Extract the [x, y] coordinate from the center of the cell holding the provided text.  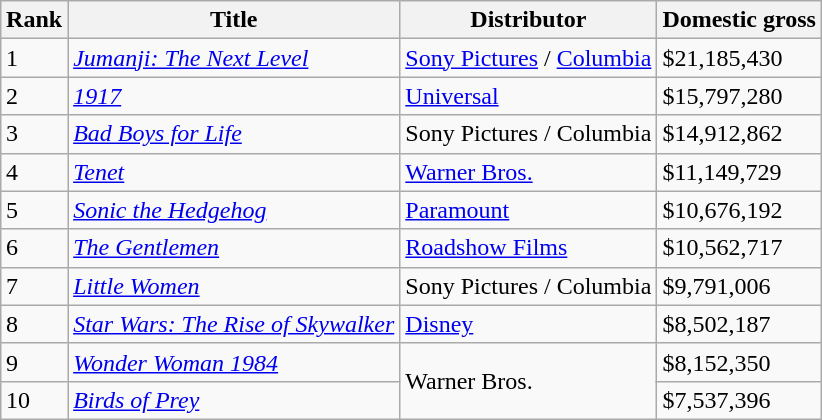
3 [34, 134]
Sonic the Hedgehog [234, 210]
1 [34, 58]
$21,185,430 [740, 58]
Rank [34, 20]
Bad Boys for Life [234, 134]
Star Wars: The Rise of Skywalker [234, 324]
2 [34, 96]
$15,797,280 [740, 96]
Disney [528, 324]
Paramount [528, 210]
Roadshow Films [528, 248]
9 [34, 362]
7 [34, 286]
Distributor [528, 20]
Universal [528, 96]
10 [34, 400]
6 [34, 248]
$8,152,350 [740, 362]
$7,537,396 [740, 400]
Domestic gross [740, 20]
The Gentlemen [234, 248]
$10,562,717 [740, 248]
Title [234, 20]
Little Women [234, 286]
Wonder Woman 1984 [234, 362]
5 [34, 210]
Jumanji: The Next Level [234, 58]
Birds of Prey [234, 400]
Tenet [234, 172]
$9,791,006 [740, 286]
4 [34, 172]
8 [34, 324]
$11,149,729 [740, 172]
1917 [234, 96]
$10,676,192 [740, 210]
$8,502,187 [740, 324]
$14,912,862 [740, 134]
